Detect which cell encompasses the target text, then output its [X, Y] center coordinate. 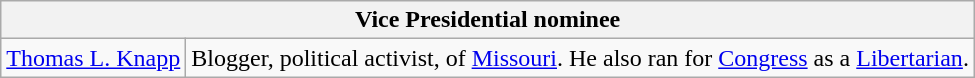
Vice Presidential nominee [488, 20]
Thomas L. Knapp [94, 58]
Blogger, political activist, of Missouri. He also ran for Congress as a Libertarian. [580, 58]
